For the text-containing cell, return its midpoint in (x, y) coordinate format. 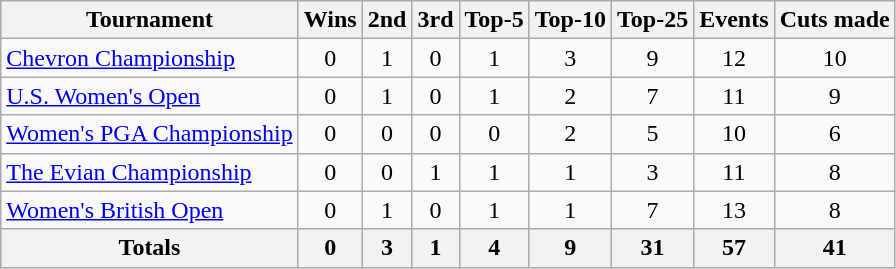
Top-5 (494, 20)
U.S. Women's Open (150, 96)
57 (734, 248)
13 (734, 210)
Wins (330, 20)
Women's British Open (150, 210)
Totals (150, 248)
Events (734, 20)
Women's PGA Championship (150, 134)
41 (834, 248)
12 (734, 58)
31 (652, 248)
Tournament (150, 20)
2nd (387, 20)
4 (494, 248)
Top-10 (570, 20)
5 (652, 134)
Top-25 (652, 20)
Chevron Championship (150, 58)
The Evian Championship (150, 172)
6 (834, 134)
3rd (436, 20)
Cuts made (834, 20)
